Return (X, Y) of the center of cell containing provided text 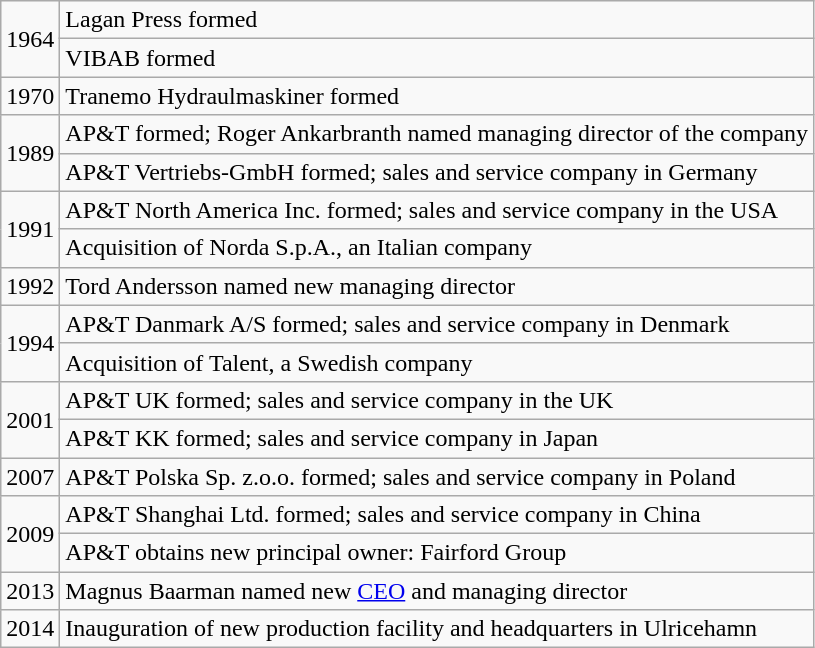
AP&T Shanghai Ltd. formed; sales and service company in China (437, 515)
2013 (30, 591)
AP&T Danmark A/S formed; sales and service company in Denmark (437, 324)
AP&T KK formed; sales and service company in Japan (437, 438)
1991 (30, 229)
Magnus Baarman named new CEO and managing director (437, 591)
Lagan Press formed (437, 20)
AP&T formed; Roger Ankarbranth named managing director of the company (437, 134)
Tranemo Hydraulmaskiner formed (437, 96)
1964 (30, 39)
AP&T obtains new principal owner: Fairford Group (437, 553)
VIBAB formed (437, 58)
1992 (30, 286)
AP&T Vertriebs-GmbH formed; sales and service company in Germany (437, 172)
AP&T UK formed; sales and service company in the UK (437, 400)
Acquisition of Talent, a Swedish company (437, 362)
Tord Andersson named new managing director (437, 286)
2007 (30, 477)
Inauguration of new production facility and headquarters in Ulricehamn (437, 629)
2009 (30, 534)
AP&T North America Inc. formed; sales and service company in the USA (437, 210)
Acquisition of Norda S.p.A., an Italian company (437, 248)
2014 (30, 629)
AP&T Polska Sp. z.o.o. formed; sales and service company in Poland (437, 477)
1994 (30, 343)
1970 (30, 96)
1989 (30, 153)
2001 (30, 419)
